Determine the [x, y] coordinate at the center of the cell enclosing the given text.  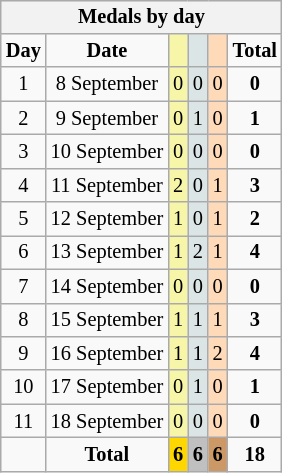
8 [24, 320]
Day [24, 51]
12 September [107, 219]
8 September [107, 84]
Date [107, 51]
11 September [107, 185]
9 [24, 354]
18 September [107, 421]
14 September [107, 286]
Medals by day [142, 17]
5 [24, 219]
11 [24, 421]
15 September [107, 320]
13 September [107, 253]
10 [24, 387]
17 September [107, 387]
18 [255, 455]
7 [24, 286]
10 September [107, 152]
16 September [107, 354]
9 September [107, 118]
